Identify which cell holds the provided text, then report its (x, y) central coordinate. 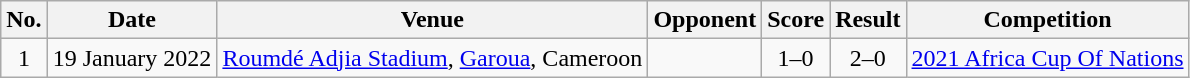
Roumdé Adjia Stadium, Garoua, Cameroon (432, 58)
1–0 (796, 58)
1 (24, 58)
Opponent (705, 20)
Competition (1048, 20)
No. (24, 20)
Venue (432, 20)
Score (796, 20)
Date (132, 20)
2–0 (868, 58)
2021 Africa Cup Of Nations (1048, 58)
Result (868, 20)
19 January 2022 (132, 58)
